Find where the given text appears and provide that cell's center as [X, Y] coordinate. 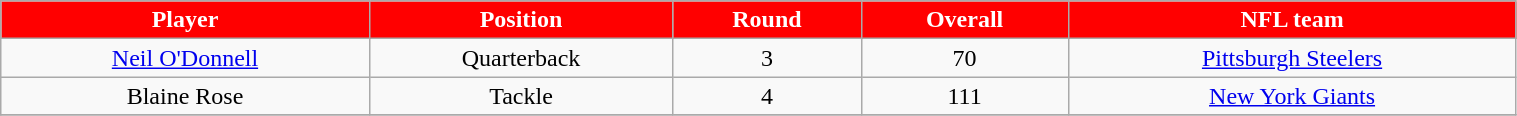
NFL team [1292, 20]
Quarterback [521, 58]
Position [521, 20]
Neil O'Donnell [185, 58]
70 [964, 58]
Pittsburgh Steelers [1292, 58]
Round [767, 20]
3 [767, 58]
Tackle [521, 96]
Overall [964, 20]
4 [767, 96]
New York Giants [1292, 96]
Player [185, 20]
111 [964, 96]
Blaine Rose [185, 96]
